For the text-containing cell, return its midpoint in [x, y] coordinate format. 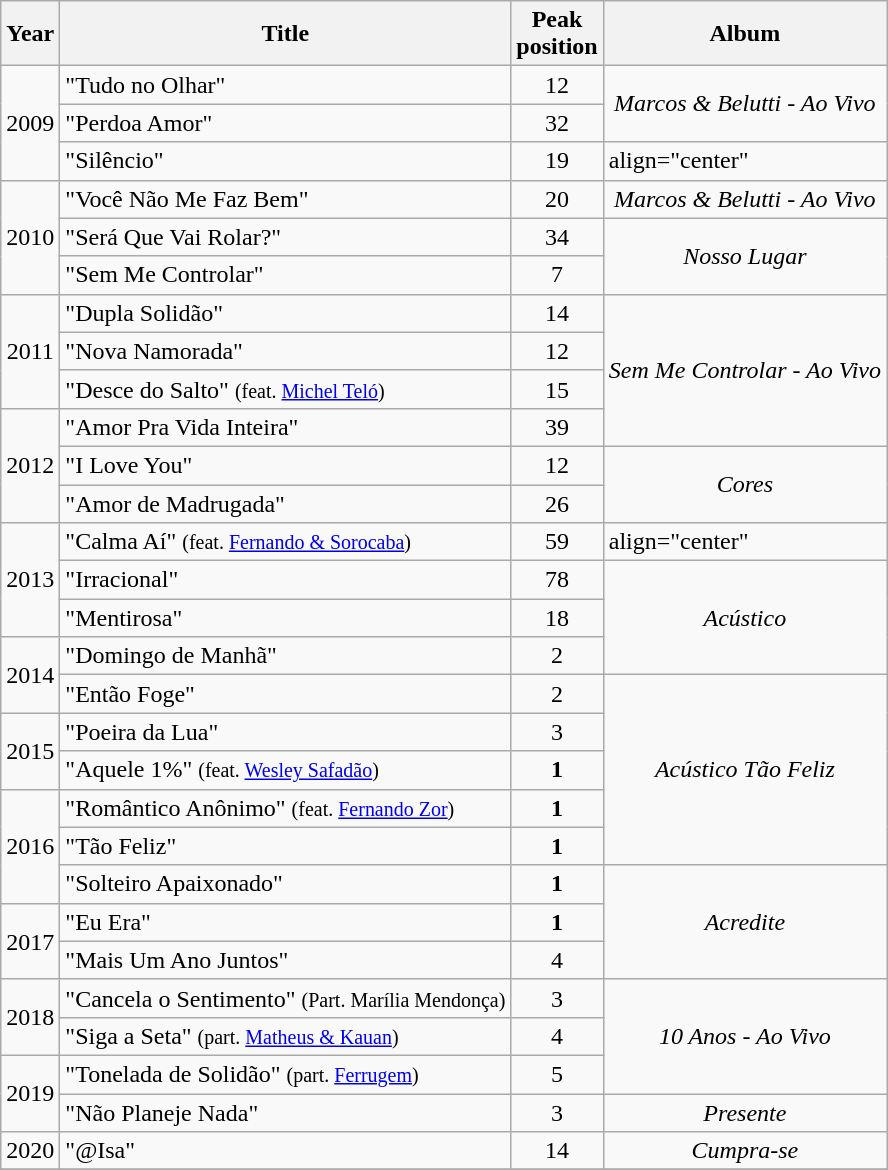
"Solteiro Apaixonado" [286, 884]
"Silêncio" [286, 161]
"Mais Um Ano Juntos" [286, 960]
78 [557, 580]
"@Isa" [286, 1151]
"Cancela o Sentimento" (Part. Marília Mendonça) [286, 998]
"Tonelada de Solidão" (part. Ferrugem) [286, 1074]
18 [557, 618]
59 [557, 542]
"Aquele 1%" (feat. Wesley Safadão) [286, 770]
"Tudo no Olhar" [286, 85]
2015 [30, 751]
Nosso Lugar [744, 256]
2013 [30, 580]
"Então Foge" [286, 694]
2011 [30, 351]
2009 [30, 123]
"Será Que Vai Rolar?" [286, 237]
Cumpra-se [744, 1151]
"Não Planeje Nada" [286, 1113]
"Dupla Solidão" [286, 313]
"Romântico Anônimo" (feat. Fernando Zor) [286, 808]
"Calma Aí" (feat. Fernando & Sorocaba) [286, 542]
"Perdoa Amor" [286, 123]
34 [557, 237]
"Amor de Madrugada" [286, 503]
"Amor Pra Vida Inteira" [286, 427]
"Você Não Me Faz Bem" [286, 199]
2014 [30, 675]
20 [557, 199]
"I Love You" [286, 465]
Acredite [744, 922]
7 [557, 275]
2020 [30, 1151]
2017 [30, 941]
"Eu Era" [286, 922]
2016 [30, 846]
2010 [30, 237]
"Irracional" [286, 580]
Presente [744, 1113]
"Domingo de Manhã" [286, 656]
2012 [30, 465]
"Poeira da Lua" [286, 732]
"Nova Namorada" [286, 351]
"Mentirosa" [286, 618]
Peakposition [557, 34]
5 [557, 1074]
Year [30, 34]
26 [557, 503]
Album [744, 34]
15 [557, 389]
39 [557, 427]
Cores [744, 484]
Title [286, 34]
2019 [30, 1093]
"Siga a Seta" (part. Matheus & Kauan) [286, 1036]
"Sem Me Controlar" [286, 275]
10 Anos - Ao Vivo [744, 1036]
19 [557, 161]
"Desce do Salto" (feat. Michel Teló) [286, 389]
2018 [30, 1017]
Acústico [744, 618]
Acústico Tão Feliz [744, 770]
Sem Me Controlar - Ao Vivo [744, 370]
32 [557, 123]
"Tão Feliz" [286, 846]
